For the text-containing cell, return its midpoint in (X, Y) coordinate format. 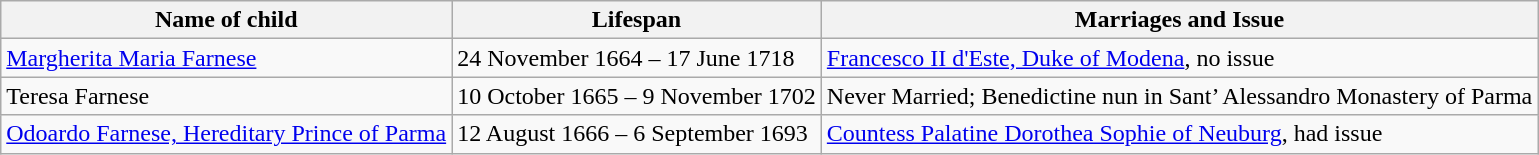
12 August 1666 – 6 September 1693 (637, 134)
Francesco II d'Este, Duke of Modena, no issue (1179, 58)
Teresa Farnese (226, 96)
Never Married; Benedictine nun in Sant’ Alessandro Monastery of Parma (1179, 96)
Margherita Maria Farnese (226, 58)
Countess Palatine Dorothea Sophie of Neuburg, had issue (1179, 134)
24 November 1664 – 17 June 1718 (637, 58)
Marriages and Issue (1179, 20)
Lifespan (637, 20)
Name of child (226, 20)
Odoardo Farnese, Hereditary Prince of Parma (226, 134)
10 October 1665 – 9 November 1702 (637, 96)
